Find where the given text appears and provide that cell's center as [x, y] coordinate. 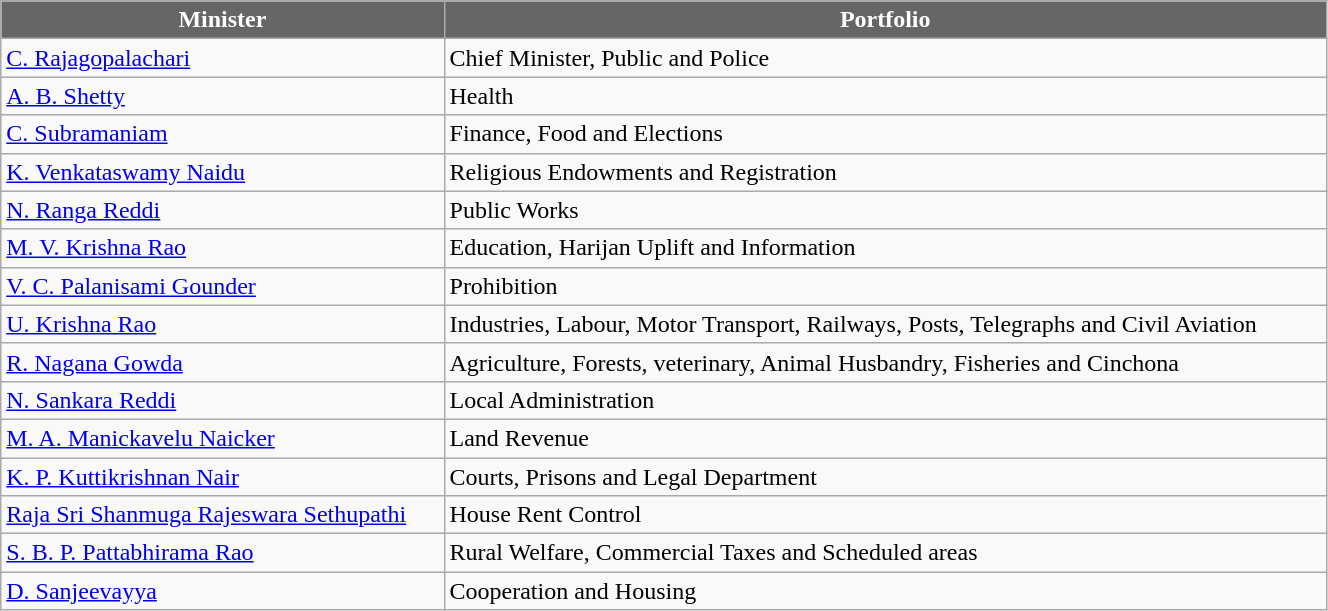
Religious Endowments and Registration [885, 172]
D. Sanjeevayya [222, 591]
Finance, Food and Elections [885, 134]
Chief Minister, Public and Police [885, 58]
N. Ranga Reddi [222, 210]
U. Krishna Rao [222, 324]
Land Revenue [885, 438]
Agriculture, Forests, veterinary, Animal Husbandry, Fisheries and Cinchona [885, 362]
N. Sankara Reddi [222, 400]
C. Subramaniam [222, 134]
V. C. Palanisami Gounder [222, 286]
Minister [222, 20]
R. Nagana Gowda [222, 362]
House Rent Control [885, 515]
Prohibition [885, 286]
K. P. Kuttikrishnan Nair [222, 477]
Cooperation and Housing [885, 591]
Portfolio [885, 20]
Public Works [885, 210]
Raja Sri Shanmuga Rajeswara Sethupathi [222, 515]
S. B. P. Pattabhirama Rao [222, 553]
M. V. Krishna Rao [222, 248]
K. Venkataswamy Naidu [222, 172]
Industries, Labour, Motor Transport, Railways, Posts, Telegraphs and Civil Aviation [885, 324]
Education, Harijan Uplift and Information [885, 248]
M. A. Manickavelu Naicker [222, 438]
Local Administration [885, 400]
C. Rajagopalachari [222, 58]
Rural Welfare, Commercial Taxes and Scheduled areas [885, 553]
A. B. Shetty [222, 96]
Courts, Prisons and Legal Department [885, 477]
Health [885, 96]
